Return the (x, y) coordinate for the center point of the cell that contains the specified text.  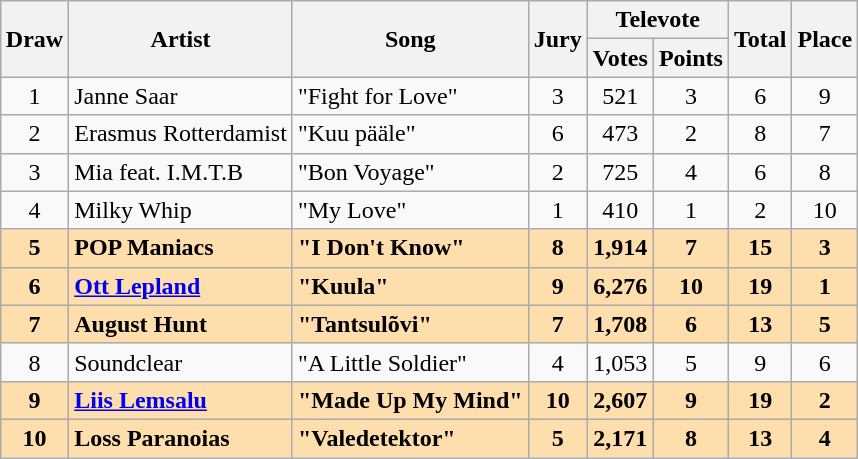
2,607 (620, 400)
Televote (658, 20)
521 (620, 96)
Points (690, 58)
Liis Lemsalu (181, 400)
Soundclear (181, 362)
725 (620, 172)
Artist (181, 39)
1,914 (620, 248)
"Made Up My Mind" (410, 400)
Mia feat. I.M.T.B (181, 172)
6,276 (620, 286)
1,053 (620, 362)
410 (620, 210)
"Fight for Love" (410, 96)
"My Love" (410, 210)
Milky Whip (181, 210)
Ott Lepland (181, 286)
Janne Saar (181, 96)
"Kuu pääle" (410, 134)
Votes (620, 58)
"Valedetektor" (410, 438)
"Kuula" (410, 286)
15 (760, 248)
August Hunt (181, 324)
POP Maniacs (181, 248)
Loss Paranoias (181, 438)
Song (410, 39)
Total (760, 39)
1,708 (620, 324)
Place (825, 39)
473 (620, 134)
2,171 (620, 438)
Jury (558, 39)
Erasmus Rotterdamist (181, 134)
"I Don't Know" (410, 248)
"Bon Voyage" (410, 172)
"Tantsulõvi" (410, 324)
"A Little Soldier" (410, 362)
Draw (34, 39)
